Return the [x, y] coordinate for the center point of the cell that contains the specified text.  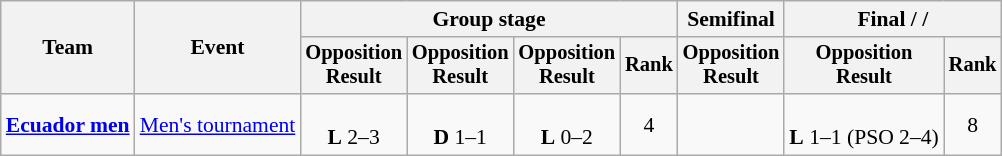
4 [649, 124]
Ecuador men [68, 124]
L 1–1 (PSO 2–4) [864, 124]
Final / / [892, 19]
8 [973, 124]
Event [218, 48]
Men's tournament [218, 124]
L 2–3 [354, 124]
Team [68, 48]
L 0–2 [568, 124]
Group stage [488, 19]
D 1–1 [460, 124]
Semifinal [732, 19]
